Scan for the cell matching the given text and deliver its [x, y] coordinate at center. 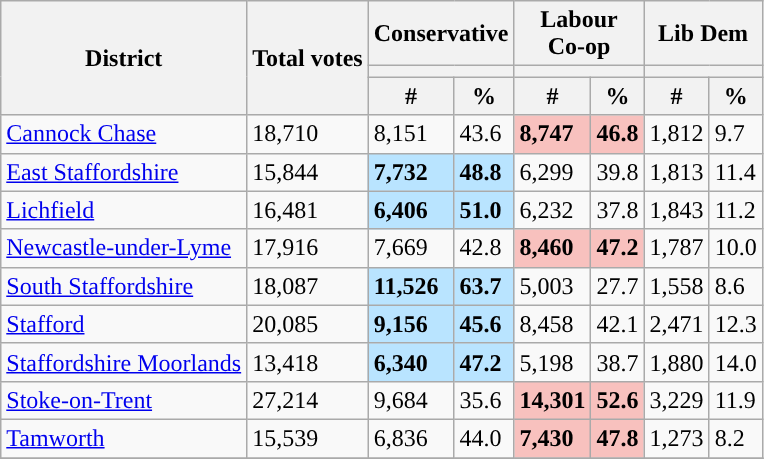
47.8 [618, 438]
5,198 [552, 362]
20,085 [308, 324]
11,526 [411, 286]
1,273 [676, 438]
14.0 [736, 362]
Stafford [124, 324]
1,843 [676, 210]
18,710 [308, 134]
9,156 [411, 324]
Staffordshire Moorlands [124, 362]
9,684 [411, 400]
South Staffordshire [124, 286]
Total votes [308, 58]
6,406 [411, 210]
15,539 [308, 438]
35.6 [484, 400]
East Staffordshire [124, 172]
18,087 [308, 286]
16,481 [308, 210]
7,732 [411, 172]
1,880 [676, 362]
27,214 [308, 400]
11.2 [736, 210]
42.8 [484, 248]
1,813 [676, 172]
38.7 [618, 362]
14,301 [552, 400]
8.6 [736, 286]
Lichfield [124, 210]
5,003 [552, 286]
6,836 [411, 438]
42.1 [618, 324]
10.0 [736, 248]
3,229 [676, 400]
8,458 [552, 324]
LabourCo-op [579, 34]
6,299 [552, 172]
6,340 [411, 362]
Cannock Chase [124, 134]
51.0 [484, 210]
48.8 [484, 172]
43.6 [484, 134]
2,471 [676, 324]
46.8 [618, 134]
8,747 [552, 134]
9.7 [736, 134]
1,787 [676, 248]
1,558 [676, 286]
6,232 [552, 210]
37.8 [618, 210]
12.3 [736, 324]
District [124, 58]
8.2 [736, 438]
8,151 [411, 134]
39.8 [618, 172]
27.7 [618, 286]
Tamworth [124, 438]
8,460 [552, 248]
Stoke-on-Trent [124, 400]
52.6 [618, 400]
45.6 [484, 324]
44.0 [484, 438]
7,669 [411, 248]
17,916 [308, 248]
15,844 [308, 172]
7,430 [552, 438]
63.7 [484, 286]
1,812 [676, 134]
Conservative [441, 34]
Lib Dem [703, 34]
11.9 [736, 400]
13,418 [308, 362]
11.4 [736, 172]
Newcastle-under-Lyme [124, 248]
